Extract the (X, Y) coordinate from the center of the cell holding the provided text.  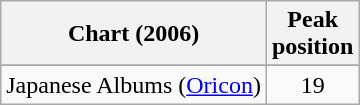
Peakposition (312, 34)
19 (312, 85)
Japanese Albums (Oricon) (134, 85)
Chart (2006) (134, 34)
